Extract the [X, Y] coordinate from the center of the cell holding the provided text.  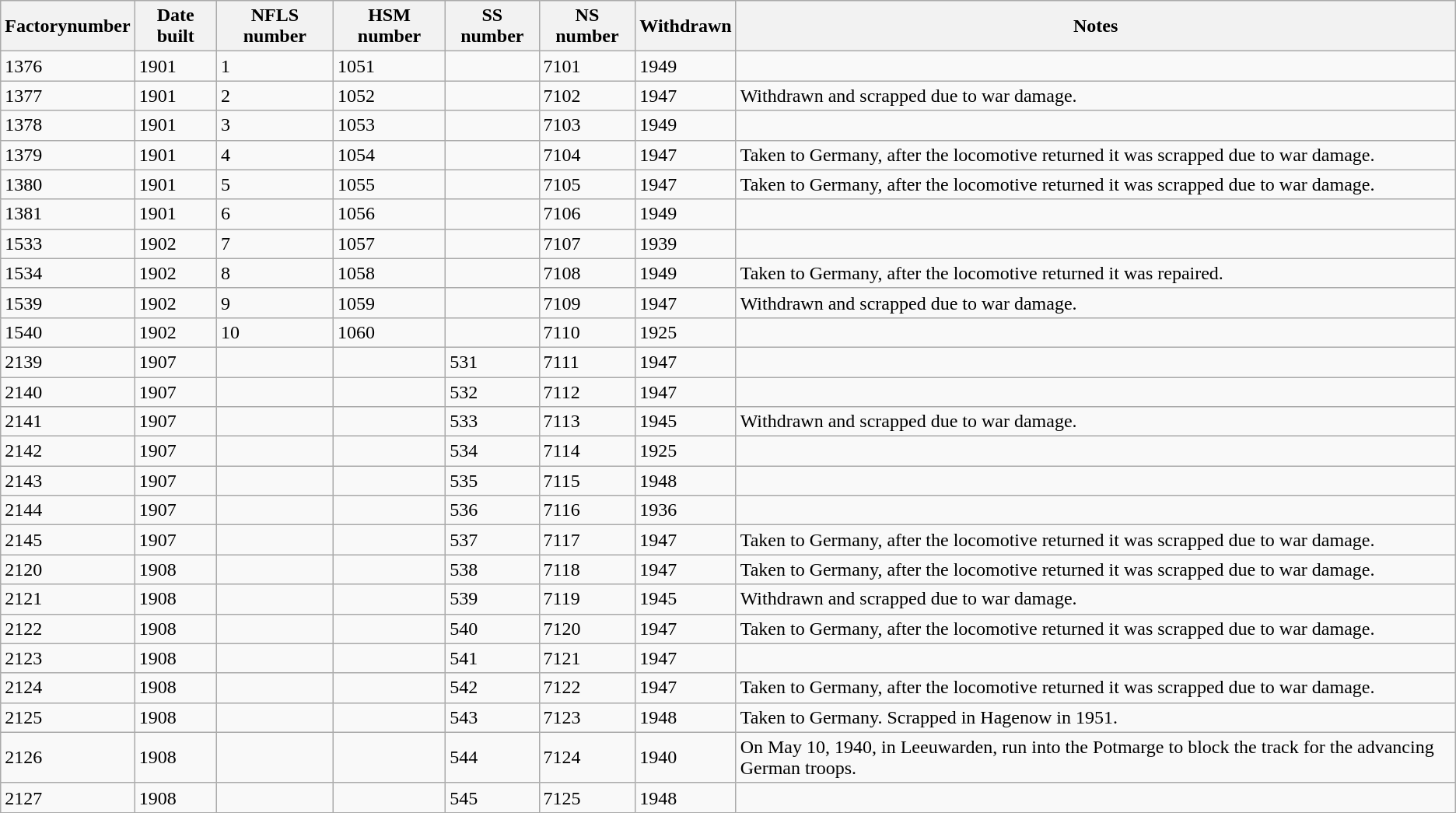
7110 [587, 332]
531 [492, 362]
7112 [587, 391]
10 [275, 332]
7103 [587, 125]
1533 [68, 244]
NFLS number [275, 26]
7113 [587, 422]
7101 [587, 66]
1936 [686, 510]
2127 [68, 797]
Withdrawn [686, 26]
7108 [587, 273]
2125 [68, 717]
2124 [68, 688]
2145 [68, 540]
7104 [587, 155]
Notes [1095, 26]
6 [275, 214]
1379 [68, 155]
7116 [587, 510]
1 [275, 66]
7106 [587, 214]
7124 [587, 758]
1376 [68, 66]
7109 [587, 303]
2122 [68, 629]
HSM number [389, 26]
1540 [68, 332]
On May 10, 1940, in Leeuwarden, run into the Potmarge to block the track for the advancing German troops. [1095, 758]
2140 [68, 391]
3 [275, 125]
1055 [389, 184]
7105 [587, 184]
538 [492, 569]
534 [492, 451]
Taken to Germany. Scrapped in Hagenow in 1951. [1095, 717]
2120 [68, 569]
NS number [587, 26]
1060 [389, 332]
7120 [587, 629]
2126 [68, 758]
7107 [587, 244]
1539 [68, 303]
5 [275, 184]
2142 [68, 451]
537 [492, 540]
Taken to Germany, after the locomotive returned it was repaired. [1095, 273]
532 [492, 391]
4 [275, 155]
1057 [389, 244]
1377 [68, 96]
1380 [68, 184]
2139 [68, 362]
Factorynumber [68, 26]
7123 [587, 717]
1054 [389, 155]
2 [275, 96]
SS number [492, 26]
2144 [68, 510]
545 [492, 797]
1058 [389, 273]
2123 [68, 658]
7102 [587, 96]
7122 [587, 688]
7125 [587, 797]
Date built [176, 26]
7121 [587, 658]
1381 [68, 214]
1059 [389, 303]
8 [275, 273]
539 [492, 599]
7 [275, 244]
7117 [587, 540]
540 [492, 629]
535 [492, 481]
544 [492, 758]
542 [492, 688]
1053 [389, 125]
1052 [389, 96]
7119 [587, 599]
2121 [68, 599]
7118 [587, 569]
2143 [68, 481]
541 [492, 658]
1378 [68, 125]
7114 [587, 451]
1051 [389, 66]
7115 [587, 481]
1534 [68, 273]
536 [492, 510]
1939 [686, 244]
543 [492, 717]
1056 [389, 214]
9 [275, 303]
533 [492, 422]
2141 [68, 422]
7111 [587, 362]
1940 [686, 758]
